For the text-containing cell, return its midpoint in [x, y] coordinate format. 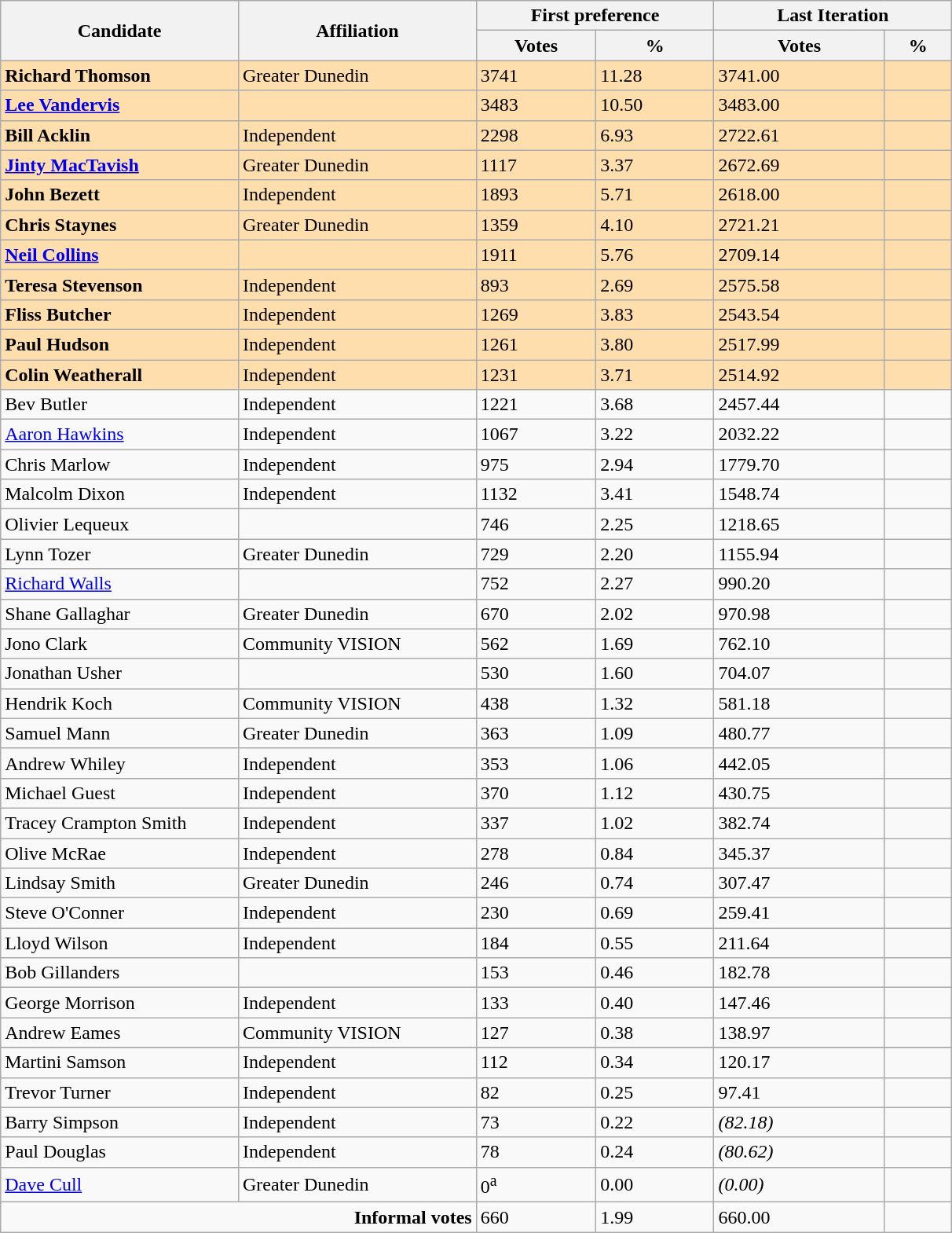
480.77 [800, 733]
1.09 [655, 733]
729 [536, 554]
Hendrik Koch [119, 703]
Richard Thomson [119, 75]
0.40 [655, 1003]
(0.00) [800, 1185]
6.93 [655, 135]
230 [536, 913]
(80.62) [800, 1152]
10.50 [655, 105]
Chris Staynes [119, 225]
1269 [536, 314]
112 [536, 1062]
Bob Gillanders [119, 973]
2517.99 [800, 344]
0.69 [655, 913]
97.41 [800, 1092]
211.64 [800, 943]
430.75 [800, 793]
Affiliation [357, 31]
3.41 [655, 494]
George Morrison [119, 1003]
0.55 [655, 943]
Paul Hudson [119, 344]
670 [536, 614]
3741 [536, 75]
Richard Walls [119, 584]
345.37 [800, 853]
Candidate [119, 31]
0a [536, 1185]
1261 [536, 344]
2.27 [655, 584]
Tracey Crampton Smith [119, 823]
893 [536, 284]
970.98 [800, 614]
990.20 [800, 584]
Dave Cull [119, 1185]
133 [536, 1003]
660.00 [800, 1217]
Andrew Whiley [119, 763]
370 [536, 793]
Aaron Hawkins [119, 435]
Andrew Eames [119, 1033]
3.80 [655, 344]
2457.44 [800, 405]
Samuel Mann [119, 733]
2514.92 [800, 375]
438 [536, 703]
0.84 [655, 853]
2298 [536, 135]
1.32 [655, 703]
Bev Butler [119, 405]
2.02 [655, 614]
0.25 [655, 1092]
3483 [536, 105]
562 [536, 644]
1548.74 [800, 494]
704.07 [800, 673]
1.02 [655, 823]
2709.14 [800, 255]
Trevor Turner [119, 1092]
184 [536, 943]
0.00 [655, 1185]
1.06 [655, 763]
Olive McRae [119, 853]
2.20 [655, 554]
4.10 [655, 225]
1779.70 [800, 464]
153 [536, 973]
Lynn Tozer [119, 554]
Steve O'Conner [119, 913]
2672.69 [800, 165]
Lee Vandervis [119, 105]
Neil Collins [119, 255]
2721.21 [800, 225]
3.22 [655, 435]
11.28 [655, 75]
Jinty MacTavish [119, 165]
Olivier Lequeux [119, 524]
138.97 [800, 1033]
2722.61 [800, 135]
82 [536, 1092]
307.47 [800, 883]
2.94 [655, 464]
5.76 [655, 255]
246 [536, 883]
2575.58 [800, 284]
2.69 [655, 284]
278 [536, 853]
1132 [536, 494]
Informal votes [239, 1217]
First preference [595, 16]
1155.94 [800, 554]
Jono Clark [119, 644]
2032.22 [800, 435]
363 [536, 733]
5.71 [655, 195]
353 [536, 763]
975 [536, 464]
Paul Douglas [119, 1152]
Bill Acklin [119, 135]
(82.18) [800, 1122]
120.17 [800, 1062]
3.68 [655, 405]
660 [536, 1217]
73 [536, 1122]
2543.54 [800, 314]
442.05 [800, 763]
3.71 [655, 375]
Fliss Butcher [119, 314]
1.69 [655, 644]
Last Iteration [833, 16]
1067 [536, 435]
Malcolm Dixon [119, 494]
Lloyd Wilson [119, 943]
1218.65 [800, 524]
581.18 [800, 703]
3.37 [655, 165]
0.46 [655, 973]
2.25 [655, 524]
Martini Samson [119, 1062]
0.74 [655, 883]
259.41 [800, 913]
Chris Marlow [119, 464]
337 [536, 823]
1893 [536, 195]
762.10 [800, 644]
John Bezett [119, 195]
0.24 [655, 1152]
2618.00 [800, 195]
Colin Weatherall [119, 375]
3483.00 [800, 105]
382.74 [800, 823]
746 [536, 524]
1911 [536, 255]
1231 [536, 375]
752 [536, 584]
1.12 [655, 793]
127 [536, 1033]
147.46 [800, 1003]
1117 [536, 165]
530 [536, 673]
Jonathan Usher [119, 673]
Shane Gallaghar [119, 614]
3.83 [655, 314]
Teresa Stevenson [119, 284]
Lindsay Smith [119, 883]
1.60 [655, 673]
182.78 [800, 973]
0.22 [655, 1122]
1221 [536, 405]
1.99 [655, 1217]
Michael Guest [119, 793]
Barry Simpson [119, 1122]
3741.00 [800, 75]
1359 [536, 225]
0.34 [655, 1062]
0.38 [655, 1033]
78 [536, 1152]
